From the cell containing the given text, extract its center point as (X, Y) coordinate. 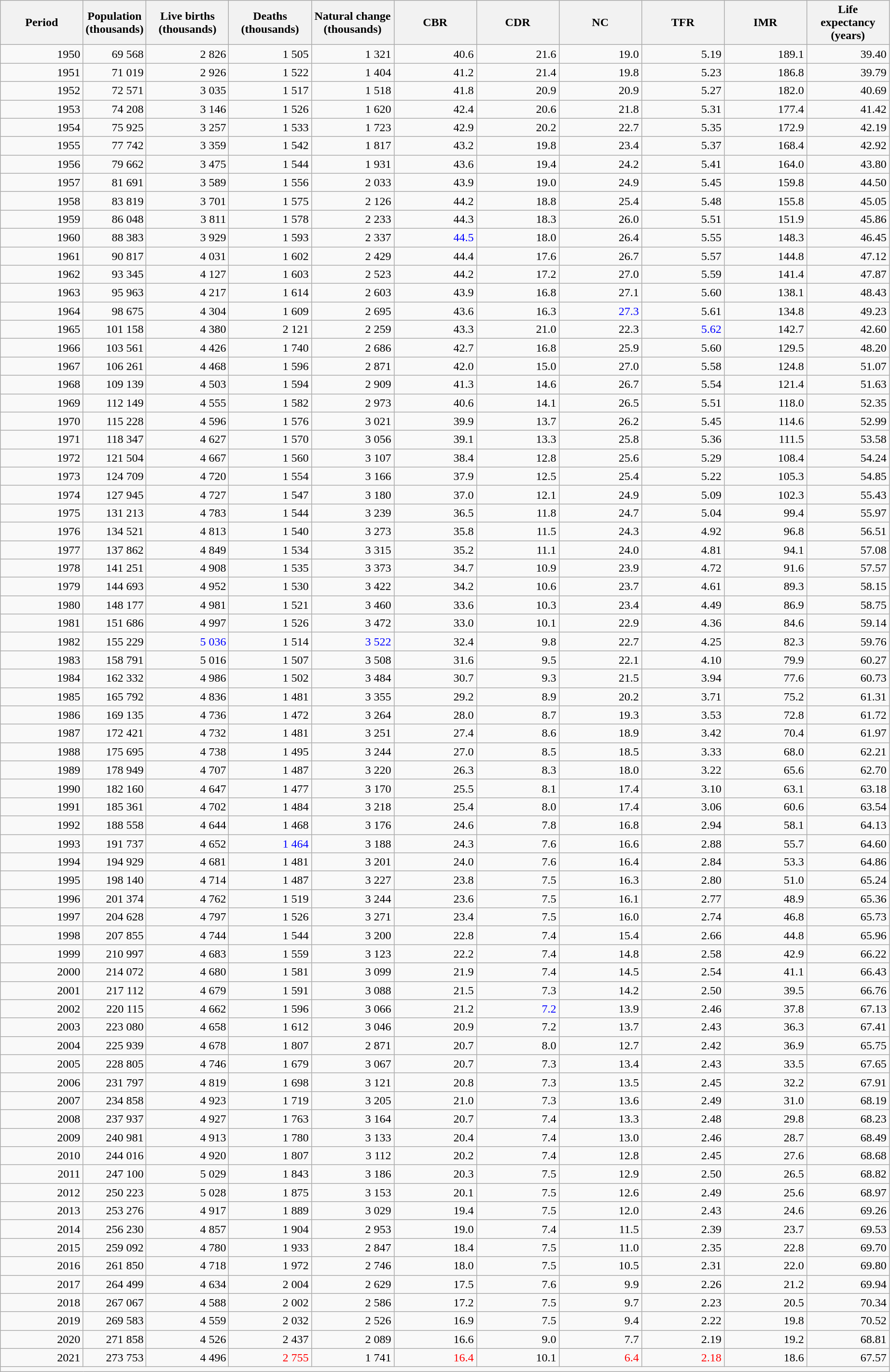
210 997 (115, 954)
228 805 (115, 1064)
3 176 (352, 825)
27.6 (765, 1156)
IMR (765, 23)
182 160 (115, 788)
27.4 (435, 733)
99.4 (765, 513)
11.1 (517, 549)
2.94 (682, 825)
9.4 (600, 1321)
26.4 (600, 237)
4 468 (187, 366)
18.4 (435, 1248)
20.5 (765, 1303)
3 133 (352, 1137)
1979 (42, 587)
1958 (42, 201)
38.4 (435, 458)
CBR (435, 23)
98 675 (115, 311)
1 472 (270, 715)
121 504 (115, 458)
20.6 (517, 109)
12.9 (600, 1174)
271 858 (115, 1339)
148 177 (115, 605)
20.4 (435, 1137)
18.9 (600, 733)
10.3 (517, 605)
1 576 (270, 421)
165 792 (115, 697)
26.2 (600, 421)
29.8 (765, 1119)
21.6 (517, 54)
39.5 (765, 990)
3 123 (352, 954)
4.25 (682, 642)
39.9 (435, 421)
23.6 (435, 899)
3.42 (682, 733)
4 923 (187, 1100)
1992 (42, 825)
1995 (42, 880)
81 691 (115, 182)
4 559 (187, 1321)
Period (42, 23)
5.57 (682, 256)
2 121 (270, 329)
3 067 (352, 1064)
168.4 (765, 146)
4 680 (187, 972)
41.2 (435, 72)
1 843 (270, 1174)
1 889 (270, 1211)
2015 (42, 1248)
3.06 (682, 807)
1 614 (270, 293)
4.61 (682, 587)
144 693 (115, 587)
26.0 (600, 219)
66.43 (848, 972)
1 533 (270, 127)
2014 (42, 1229)
29.2 (435, 697)
77 742 (115, 146)
44.5 (435, 237)
191 737 (115, 844)
5.23 (682, 72)
68.19 (848, 1100)
3 166 (352, 476)
247 100 (115, 1174)
106 261 (115, 366)
1974 (42, 494)
35.8 (435, 531)
2 004 (270, 1284)
4 588 (187, 1303)
1971 (42, 439)
3.53 (682, 715)
1999 (42, 954)
1957 (42, 182)
3 201 (352, 862)
5 028 (187, 1193)
14.6 (517, 384)
28.7 (765, 1137)
20.3 (435, 1174)
3 200 (352, 935)
1986 (42, 715)
52.35 (848, 403)
2 126 (352, 201)
2 429 (352, 256)
16.0 (600, 917)
1 477 (270, 788)
2009 (42, 1137)
3.94 (682, 678)
4 981 (187, 605)
4 702 (187, 807)
1956 (42, 164)
79 662 (115, 164)
118 347 (115, 439)
2016 (42, 1266)
4.10 (682, 660)
42.7 (435, 348)
36.5 (435, 513)
1 507 (270, 660)
1 931 (352, 164)
3 264 (352, 715)
261 850 (115, 1266)
264 499 (115, 1284)
61.72 (848, 715)
75.2 (765, 697)
3 099 (352, 972)
41.1 (765, 972)
10.9 (517, 568)
8.1 (517, 788)
65.6 (765, 770)
17.5 (435, 1284)
2 686 (352, 348)
65.73 (848, 917)
3 475 (187, 164)
3 422 (352, 587)
12.7 (600, 1045)
1 542 (270, 146)
69.80 (848, 1266)
2001 (42, 990)
53.3 (765, 862)
2.42 (682, 1045)
164.0 (765, 164)
30.7 (435, 678)
1 581 (270, 972)
2 523 (352, 274)
1 723 (352, 127)
31.0 (765, 1100)
1 780 (270, 1137)
4 762 (187, 899)
204 628 (115, 917)
4 986 (187, 678)
2000 (42, 972)
1 602 (270, 256)
2 695 (352, 311)
Life expectancy (years) (848, 23)
3 220 (352, 770)
267 067 (115, 1303)
CDR (517, 23)
15.4 (600, 935)
55.7 (765, 844)
11.8 (517, 513)
45.86 (848, 219)
4 720 (187, 476)
20.8 (435, 1082)
175 695 (115, 752)
46.45 (848, 237)
1 484 (270, 807)
1985 (42, 697)
3 257 (187, 127)
4 647 (187, 788)
4 849 (187, 549)
4.92 (682, 531)
2 089 (352, 1339)
1 530 (270, 587)
47.12 (848, 256)
5.48 (682, 201)
189.1 (765, 54)
4 217 (187, 293)
70.34 (848, 1303)
1 518 (352, 91)
159.8 (765, 182)
4 634 (187, 1284)
4 678 (187, 1045)
22.3 (600, 329)
2010 (42, 1156)
3 508 (352, 660)
4 304 (187, 311)
1990 (42, 788)
4.36 (682, 623)
4 744 (187, 935)
Natural change(thousands) (352, 23)
1954 (42, 127)
25.8 (600, 439)
4 127 (187, 274)
68.49 (848, 1137)
3 164 (352, 1119)
3 046 (352, 1027)
3 205 (352, 1100)
61.97 (848, 733)
77.6 (765, 678)
2 909 (352, 384)
3 251 (352, 733)
19.3 (600, 715)
1952 (42, 91)
1 698 (270, 1082)
67.57 (848, 1358)
41.3 (435, 384)
42.19 (848, 127)
3.71 (682, 697)
1961 (42, 256)
51.63 (848, 384)
2004 (42, 1045)
1978 (42, 568)
51.07 (848, 366)
5.31 (682, 109)
3 121 (352, 1082)
4 031 (187, 256)
57.57 (848, 568)
1 514 (270, 642)
68.23 (848, 1119)
6.4 (600, 1358)
55.97 (848, 513)
1 502 (270, 678)
65.24 (848, 880)
3 589 (187, 182)
1970 (42, 421)
43.80 (848, 164)
1953 (42, 109)
5.22 (682, 476)
142.7 (765, 329)
72 571 (115, 91)
65.36 (848, 899)
1 547 (270, 494)
1 321 (352, 54)
2.23 (682, 1303)
2.77 (682, 899)
1993 (42, 844)
5.58 (682, 366)
1 620 (352, 109)
4 746 (187, 1064)
83 819 (115, 201)
Population(thousands) (115, 23)
37.0 (435, 494)
3 021 (352, 421)
4.49 (682, 605)
3.10 (682, 788)
1 875 (270, 1193)
3 153 (352, 1193)
66.22 (848, 954)
39.79 (848, 72)
16.1 (600, 899)
2017 (42, 1284)
84.6 (765, 623)
4 997 (187, 623)
4 732 (187, 733)
134 521 (115, 531)
1960 (42, 237)
9.0 (517, 1339)
1 560 (270, 458)
57.08 (848, 549)
1976 (42, 531)
2.66 (682, 935)
14.2 (600, 990)
225 939 (115, 1045)
151.9 (765, 219)
27.1 (600, 293)
64.60 (848, 844)
3 373 (352, 568)
1967 (42, 366)
259 092 (115, 1248)
2 746 (352, 1266)
3 146 (187, 109)
4 913 (187, 1137)
250 223 (115, 1193)
13.9 (600, 1009)
1966 (42, 348)
23.9 (600, 568)
3 188 (352, 844)
18.6 (765, 1358)
69.94 (848, 1284)
59.14 (848, 623)
12.5 (517, 476)
58.1 (765, 825)
111.5 (765, 439)
82.3 (765, 642)
158 791 (115, 660)
234 858 (115, 1100)
4 927 (187, 1119)
9.9 (600, 1284)
177.4 (765, 109)
114.6 (765, 421)
5.19 (682, 54)
124 709 (115, 476)
1996 (42, 899)
70.4 (765, 733)
1981 (42, 623)
40.69 (848, 91)
2 526 (352, 1321)
108.4 (765, 458)
32.2 (765, 1082)
5.37 (682, 146)
4 736 (187, 715)
37.8 (765, 1009)
2.84 (682, 862)
2003 (42, 1027)
2.31 (682, 1266)
Deaths (thousands) (270, 23)
3 273 (352, 531)
69.70 (848, 1248)
188 558 (115, 825)
71 019 (115, 72)
44.4 (435, 256)
118.0 (765, 403)
8.9 (517, 697)
3 701 (187, 201)
TFR (682, 23)
13.5 (600, 1082)
67.41 (848, 1027)
2005 (42, 1064)
1962 (42, 274)
16.9 (435, 1321)
137 862 (115, 549)
1 763 (270, 1119)
8.3 (517, 770)
2 033 (352, 182)
68.81 (848, 1339)
18.5 (600, 752)
52.99 (848, 421)
3 271 (352, 917)
101 158 (115, 329)
74 208 (115, 109)
65.75 (848, 1045)
1 594 (270, 384)
1989 (42, 770)
4 526 (187, 1339)
2 973 (352, 403)
4 662 (187, 1009)
2 586 (352, 1303)
5 029 (187, 1174)
18.8 (517, 201)
4 426 (187, 348)
1 578 (270, 219)
2 926 (187, 72)
37.9 (435, 476)
1 404 (352, 72)
63.1 (765, 788)
45.05 (848, 201)
112 149 (115, 403)
13.6 (600, 1100)
127 945 (115, 494)
54.24 (848, 458)
273 753 (115, 1358)
21.9 (435, 972)
59.76 (848, 642)
60.73 (848, 678)
141 251 (115, 568)
4 644 (187, 825)
3.22 (682, 770)
24.7 (600, 513)
1 740 (270, 348)
2.19 (682, 1339)
4 917 (187, 1211)
2007 (42, 1100)
5.61 (682, 311)
4 780 (187, 1248)
3 035 (187, 91)
3 066 (352, 1009)
141.4 (765, 274)
4 952 (187, 587)
64.13 (848, 825)
4 797 (187, 917)
39.40 (848, 54)
105.3 (765, 476)
46.8 (765, 917)
86 048 (115, 219)
2012 (42, 1193)
44.8 (765, 935)
3 359 (187, 146)
67.91 (848, 1082)
4 819 (187, 1082)
12.0 (600, 1211)
2 437 (270, 1339)
8.6 (517, 733)
3 029 (352, 1211)
22.0 (765, 1266)
24.2 (600, 164)
1964 (42, 311)
33.0 (435, 623)
1 556 (270, 182)
2 826 (187, 54)
2.35 (682, 1248)
13.0 (600, 1137)
91.6 (765, 568)
5.29 (682, 458)
4 707 (187, 770)
9.5 (517, 660)
5 036 (187, 642)
69.26 (848, 1211)
223 080 (115, 1027)
12.1 (517, 494)
68.0 (765, 752)
4 667 (187, 458)
109 139 (115, 384)
4 783 (187, 513)
2 233 (352, 219)
44.3 (435, 219)
178 949 (115, 770)
1987 (42, 733)
207 855 (115, 935)
41.8 (435, 91)
1 593 (270, 237)
1 540 (270, 531)
5.27 (682, 91)
20.1 (435, 1193)
1 609 (270, 311)
42.92 (848, 146)
33.5 (765, 1064)
220 115 (115, 1009)
2.74 (682, 917)
3 180 (352, 494)
1997 (42, 917)
131 213 (115, 513)
198 140 (115, 880)
2 032 (270, 1321)
2.39 (682, 1229)
3 107 (352, 458)
49.23 (848, 311)
144.8 (765, 256)
1994 (42, 862)
34.7 (435, 568)
129.5 (765, 348)
60.27 (848, 660)
9.7 (600, 1303)
1 521 (270, 605)
2.58 (682, 954)
4 503 (187, 384)
2002 (42, 1009)
2 755 (270, 1358)
1955 (42, 146)
244 016 (115, 1156)
1 904 (270, 1229)
53.58 (848, 439)
103 561 (115, 348)
2019 (42, 1321)
10.5 (600, 1266)
102.3 (765, 494)
1963 (42, 293)
3 929 (187, 237)
4 555 (187, 403)
1 554 (270, 476)
4.81 (682, 549)
14.5 (600, 972)
151 686 (115, 623)
2.48 (682, 1119)
1951 (42, 72)
3 170 (352, 788)
79.9 (765, 660)
269 583 (115, 1321)
13.4 (600, 1064)
214 072 (115, 972)
35.2 (435, 549)
2021 (42, 1358)
21.8 (600, 109)
155 229 (115, 642)
1 495 (270, 752)
58.15 (848, 587)
121.4 (765, 384)
5.04 (682, 513)
4 836 (187, 697)
2 603 (352, 293)
1 505 (270, 54)
72.8 (765, 715)
5.59 (682, 274)
68.68 (848, 1156)
86.9 (765, 605)
1 535 (270, 568)
148.3 (765, 237)
138.1 (765, 293)
3 811 (187, 219)
4 596 (187, 421)
2.80 (682, 880)
134.8 (765, 311)
36.3 (765, 1027)
11.0 (600, 1248)
1 522 (270, 72)
28.0 (435, 715)
1 603 (270, 274)
3 112 (352, 1156)
1950 (42, 54)
182.0 (765, 91)
25.5 (435, 788)
10.6 (517, 587)
67.13 (848, 1009)
62.21 (848, 752)
41.42 (848, 109)
95 963 (115, 293)
4 908 (187, 568)
65.96 (848, 935)
42.4 (435, 109)
NC (600, 23)
Live births (thousands) (187, 23)
3 239 (352, 513)
1982 (42, 642)
47.87 (848, 274)
69.53 (848, 1229)
4 652 (187, 844)
5.41 (682, 164)
1988 (42, 752)
42.60 (848, 329)
90 817 (115, 256)
185 361 (115, 807)
63.54 (848, 807)
1 582 (270, 403)
18.3 (517, 219)
3 355 (352, 697)
3 227 (352, 880)
68.82 (848, 1174)
194 929 (115, 862)
3 088 (352, 990)
17.6 (517, 256)
231 797 (115, 1082)
1965 (42, 329)
94.1 (765, 549)
4 679 (187, 990)
1 612 (270, 1027)
22.2 (435, 954)
3 484 (352, 678)
2006 (42, 1082)
63.18 (848, 788)
68.97 (848, 1193)
1 517 (270, 91)
217 112 (115, 990)
42.0 (435, 366)
43.2 (435, 146)
14.1 (517, 403)
36.9 (765, 1045)
3 186 (352, 1174)
60.6 (765, 807)
4 496 (187, 1358)
62.70 (848, 770)
2.22 (682, 1321)
2013 (42, 1211)
15.0 (517, 366)
26.3 (435, 770)
169 135 (115, 715)
75 925 (115, 127)
31.6 (435, 660)
27.3 (600, 311)
5 016 (187, 660)
43.3 (435, 329)
4 920 (187, 1156)
51.0 (765, 880)
1991 (42, 807)
4 380 (187, 329)
172.9 (765, 127)
61.31 (848, 697)
54.85 (848, 476)
4 857 (187, 1229)
4 683 (187, 954)
2 847 (352, 1248)
25.9 (600, 348)
1983 (42, 660)
5.35 (682, 127)
1975 (42, 513)
1 591 (270, 990)
3 315 (352, 549)
115 228 (115, 421)
9.8 (517, 642)
7.8 (517, 825)
56.51 (848, 531)
240 981 (115, 1137)
201 374 (115, 899)
2020 (42, 1339)
4 714 (187, 880)
2.18 (682, 1358)
172 421 (115, 733)
1 817 (352, 146)
2008 (42, 1119)
155.8 (765, 201)
23.8 (435, 880)
2 259 (352, 329)
1959 (42, 219)
19.2 (765, 1339)
5.55 (682, 237)
48.20 (848, 348)
256 230 (115, 1229)
1 519 (270, 899)
2 953 (352, 1229)
1968 (42, 384)
124.8 (765, 366)
32.4 (435, 642)
4.72 (682, 568)
66.76 (848, 990)
2 002 (270, 1303)
1969 (42, 403)
14.8 (600, 954)
70.52 (848, 1321)
64.86 (848, 862)
1973 (42, 476)
2 337 (352, 237)
33.6 (435, 605)
5.09 (682, 494)
96.8 (765, 531)
88 383 (115, 237)
2.54 (682, 972)
1 575 (270, 201)
1 972 (270, 1266)
2018 (42, 1303)
3 472 (352, 623)
8.5 (517, 752)
2 629 (352, 1284)
4 681 (187, 862)
1 933 (270, 1248)
8.7 (517, 715)
2.26 (682, 1284)
1984 (42, 678)
3 522 (352, 642)
4 813 (187, 531)
1972 (42, 458)
1977 (42, 549)
1 570 (270, 439)
162 332 (115, 678)
22.9 (600, 623)
1 464 (270, 844)
3 460 (352, 605)
1 534 (270, 549)
1 679 (270, 1064)
5.54 (682, 384)
5.36 (682, 439)
4 627 (187, 439)
4 718 (187, 1266)
7.7 (600, 1339)
67.65 (848, 1064)
1 741 (352, 1358)
93 345 (115, 274)
1 719 (270, 1100)
89.3 (765, 587)
69 568 (115, 54)
3 056 (352, 439)
48.9 (765, 899)
55.43 (848, 494)
237 937 (115, 1119)
12.6 (600, 1193)
21.4 (517, 72)
22.1 (600, 660)
5.62 (682, 329)
2011 (42, 1174)
9.3 (517, 678)
2.88 (682, 844)
3.33 (682, 752)
3 218 (352, 807)
39.1 (435, 439)
44.50 (848, 182)
1 468 (270, 825)
34.2 (435, 587)
186.8 (765, 72)
4 658 (187, 1027)
58.75 (848, 605)
4 738 (187, 752)
1 559 (270, 954)
1980 (42, 605)
48.43 (848, 293)
1998 (42, 935)
253 276 (115, 1211)
4 727 (187, 494)
